Detect which cell encompasses the target text, then output its (X, Y) center coordinate. 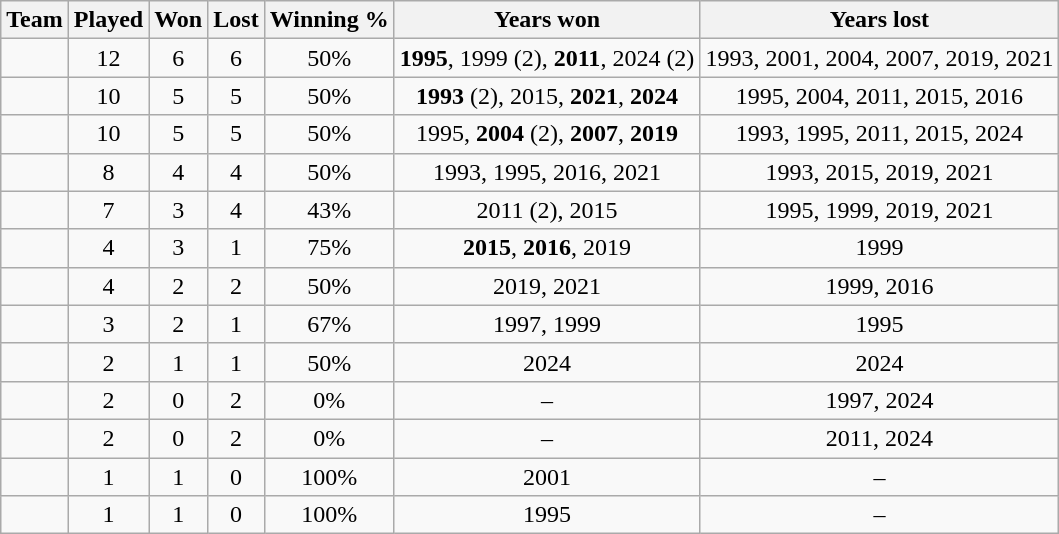
1999 (880, 248)
1995, 1999, 2019, 2021 (880, 210)
12 (108, 58)
2011 (2), 2015 (547, 210)
43% (329, 210)
2011, 2024 (880, 438)
75% (329, 248)
1993, 1995, 2011, 2015, 2024 (880, 134)
1997, 1999 (547, 324)
2015, 2016, 2019 (547, 248)
1993, 2015, 2019, 2021 (880, 172)
67% (329, 324)
Years lost (880, 20)
Lost (236, 20)
1995, 2004, 2011, 2015, 2016 (880, 96)
2019, 2021 (547, 286)
1999, 2016 (880, 286)
1993, 1995, 2016, 2021 (547, 172)
Won (178, 20)
1993, 2001, 2004, 2007, 2019, 2021 (880, 58)
1997, 2024 (880, 400)
7 (108, 210)
2001 (547, 477)
Team (35, 20)
1995, 1999 (2), 2011, 2024 (2) (547, 58)
1993 (2), 2015, 2021, 2024 (547, 96)
1995, 2004 (2), 2007, 2019 (547, 134)
Played (108, 20)
Winning % (329, 20)
Years won (547, 20)
8 (108, 172)
